Return the (x, y) coordinate for the center point of the cell that contains the specified text.  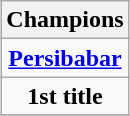
Champions (65, 20)
Persibabar (65, 58)
1st title (65, 96)
